Capture the cell that displays the provided text and extract its [x, y] central coordinate. 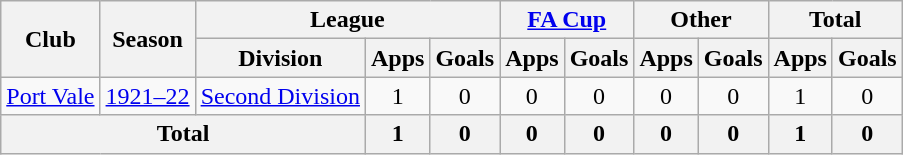
Club [50, 39]
Season [148, 39]
Port Vale [50, 96]
Division [280, 58]
1921–22 [148, 96]
Other [701, 20]
League [348, 20]
Second Division [280, 96]
FA Cup [567, 20]
